Identify which cell holds the provided text, then report its [x, y] central coordinate. 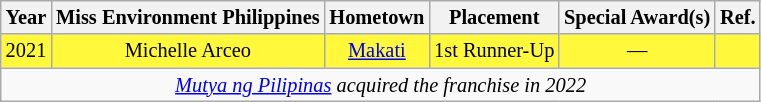
Michelle Arceo [188, 51]
Ref. [738, 17]
Miss Environment Philippines [188, 17]
Special Award(s) [637, 17]
Placement [494, 17]
2021 [26, 51]
Mutya ng Pilipinas acquired the franchise in 2022 [381, 85]
— [637, 51]
Hometown [376, 17]
Year [26, 17]
Makati [376, 51]
1st Runner-Up [494, 51]
